Output the [X, Y] coordinate of the center of the cell containing the given text.  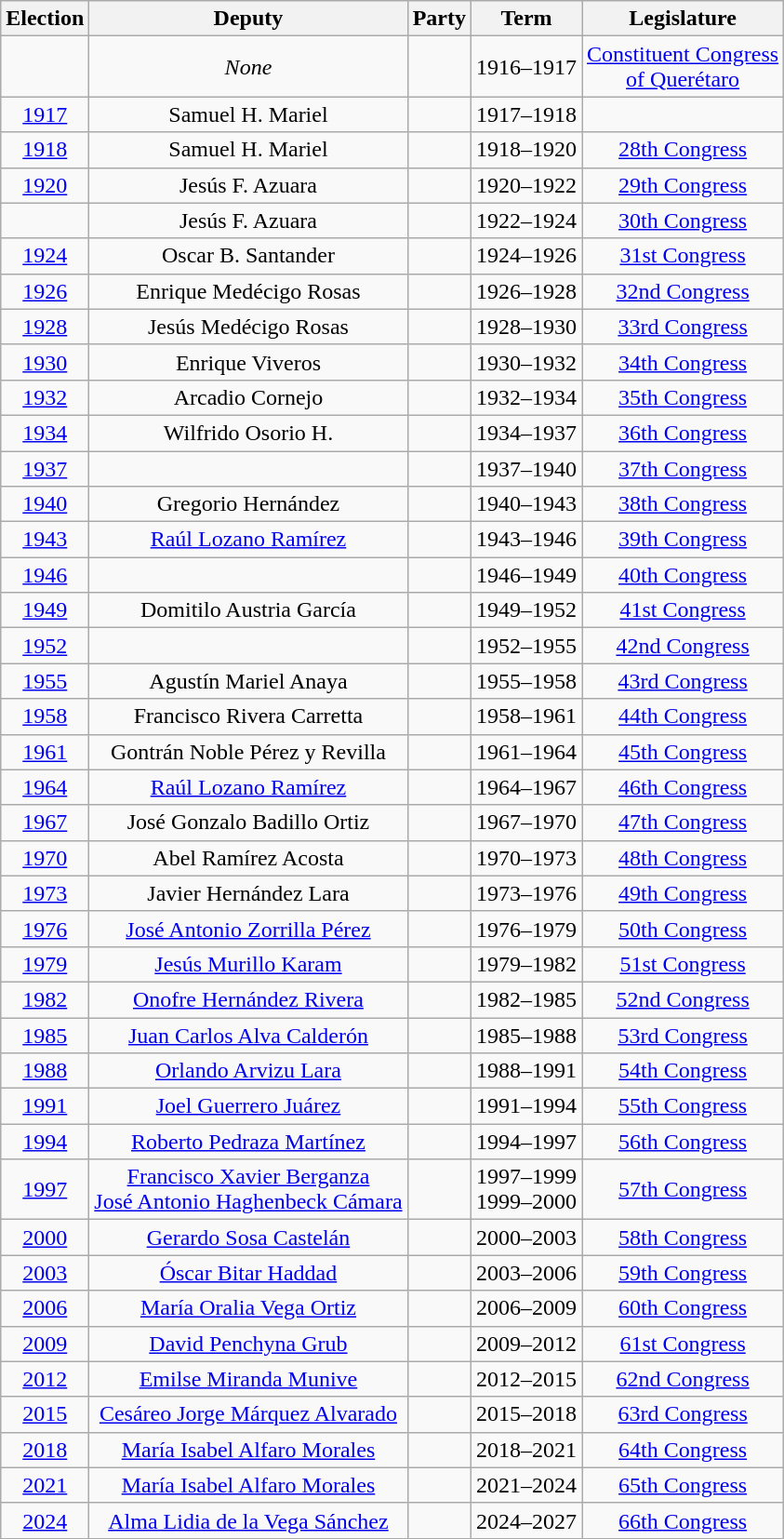
1917–1918 [526, 114]
1949 [45, 610]
Francisco Rivera Carretta [248, 716]
Alma Lidia de la Vega Sánchez [248, 1520]
65th Congress [683, 1485]
66th Congress [683, 1520]
2009 [45, 1344]
1955 [45, 681]
1930–1932 [526, 362]
1924 [45, 256]
Orlando Arvizu Lara [248, 1071]
2018 [45, 1450]
José Antonio Zorrilla Pérez [248, 929]
Jesús Murillo Karam [248, 964]
1934–1937 [526, 433]
1988 [45, 1071]
35th Congress [683, 397]
1988–1991 [526, 1071]
2018–2021 [526, 1450]
Jesús Medécigo Rosas [248, 327]
1967 [45, 823]
1949–1952 [526, 610]
55th Congress [683, 1106]
1997 [45, 1189]
1979 [45, 964]
54th Congress [683, 1071]
Party [439, 19]
62nd Congress [683, 1379]
1922–1924 [526, 221]
2003 [45, 1273]
1982 [45, 999]
1920–1922 [526, 185]
44th Congress [683, 716]
Deputy [248, 19]
1918 [45, 150]
48th Congress [683, 858]
2015–2018 [526, 1414]
36th Congress [683, 433]
Election [45, 19]
Enrique Medécigo Rosas [248, 291]
1970–1973 [526, 858]
63rd Congress [683, 1414]
1943–1946 [526, 540]
María Oralia Vega Ortiz [248, 1308]
1958–1961 [526, 716]
1961 [45, 752]
31st Congress [683, 256]
1918–1920 [526, 150]
2012–2015 [526, 1379]
52nd Congress [683, 999]
2000 [45, 1238]
34th Congress [683, 362]
Domitilo Austria García [248, 610]
1973 [45, 893]
1991–1994 [526, 1106]
David Penchyna Grub [248, 1344]
41st Congress [683, 610]
38th Congress [683, 504]
2000–2003 [526, 1238]
49th Congress [683, 893]
1952–1955 [526, 646]
1937 [45, 468]
1976–1979 [526, 929]
1997–19991999–2000 [526, 1189]
1928 [45, 327]
1979–1982 [526, 964]
1970 [45, 858]
Óscar Bitar Haddad [248, 1273]
Juan Carlos Alva Calderón [248, 1036]
1982–1985 [526, 999]
2009–2012 [526, 1344]
Abel Ramírez Acosta [248, 858]
1940 [45, 504]
2006–2009 [526, 1308]
1946 [45, 575]
Enrique Viveros [248, 362]
Emilse Miranda Munive [248, 1379]
42nd Congress [683, 646]
Agustín Mariel Anaya [248, 681]
59th Congress [683, 1273]
57th Congress [683, 1189]
José Gonzalo Badillo Ortiz [248, 823]
2024–2027 [526, 1520]
2021–2024 [526, 1485]
1964–1967 [526, 787]
1917 [45, 114]
1926–1928 [526, 291]
33rd Congress [683, 327]
60th Congress [683, 1308]
1961–1964 [526, 752]
1926 [45, 291]
Oscar B. Santander [248, 256]
2003–2006 [526, 1273]
1916–1917 [526, 67]
1932 [45, 397]
28th Congress [683, 150]
2024 [45, 1520]
None [248, 67]
1976 [45, 929]
1943 [45, 540]
1994–1997 [526, 1142]
1934 [45, 433]
Javier Hernández Lara [248, 893]
Francisco Xavier BerganzaJosé Antonio Haghenbeck Cámara [248, 1189]
Cesáreo Jorge Márquez Alvarado [248, 1414]
Gontrán Noble Pérez y Revilla [248, 752]
51st Congress [683, 964]
2021 [45, 1485]
Wilfrido Osorio H. [248, 433]
1920 [45, 185]
43rd Congress [683, 681]
1964 [45, 787]
1985 [45, 1036]
1924–1926 [526, 256]
Arcadio Cornejo [248, 397]
56th Congress [683, 1142]
30th Congress [683, 221]
37th Congress [683, 468]
Roberto Pedraza Martínez [248, 1142]
61st Congress [683, 1344]
1930 [45, 362]
1955–1958 [526, 681]
58th Congress [683, 1238]
Gerardo Sosa Castelán [248, 1238]
Onofre Hernández Rivera [248, 999]
Gregorio Hernández [248, 504]
46th Congress [683, 787]
Term [526, 19]
40th Congress [683, 575]
47th Congress [683, 823]
53rd Congress [683, 1036]
2015 [45, 1414]
2006 [45, 1308]
39th Congress [683, 540]
1946–1949 [526, 575]
2012 [45, 1379]
1958 [45, 716]
Constituent Congressof Querétaro [683, 67]
1928–1930 [526, 327]
1985–1988 [526, 1036]
1967–1970 [526, 823]
1991 [45, 1106]
1932–1934 [526, 397]
45th Congress [683, 752]
Legislature [683, 19]
32nd Congress [683, 291]
1937–1940 [526, 468]
1940–1943 [526, 504]
1952 [45, 646]
Joel Guerrero Juárez [248, 1106]
64th Congress [683, 1450]
29th Congress [683, 185]
1994 [45, 1142]
50th Congress [683, 929]
1973–1976 [526, 893]
